Return [X, Y] of the center of cell containing provided text 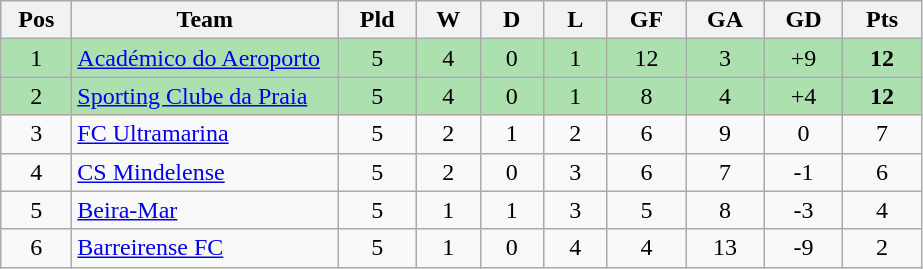
Barreirense FC [205, 248]
Pld [378, 20]
GF [646, 20]
Pos [36, 20]
L [576, 20]
CS Mindelense [205, 172]
-3 [804, 210]
Académico do Aeroporto [205, 58]
W [448, 20]
GD [804, 20]
-1 [804, 172]
+9 [804, 58]
+4 [804, 96]
Pts [882, 20]
13 [726, 248]
D [512, 20]
Beira-Mar [205, 210]
9 [726, 134]
FC Ultramarina [205, 134]
Team [205, 20]
Sporting Clube da Praia [205, 96]
GA [726, 20]
-9 [804, 248]
